Return (X, Y) of the center of cell containing provided text 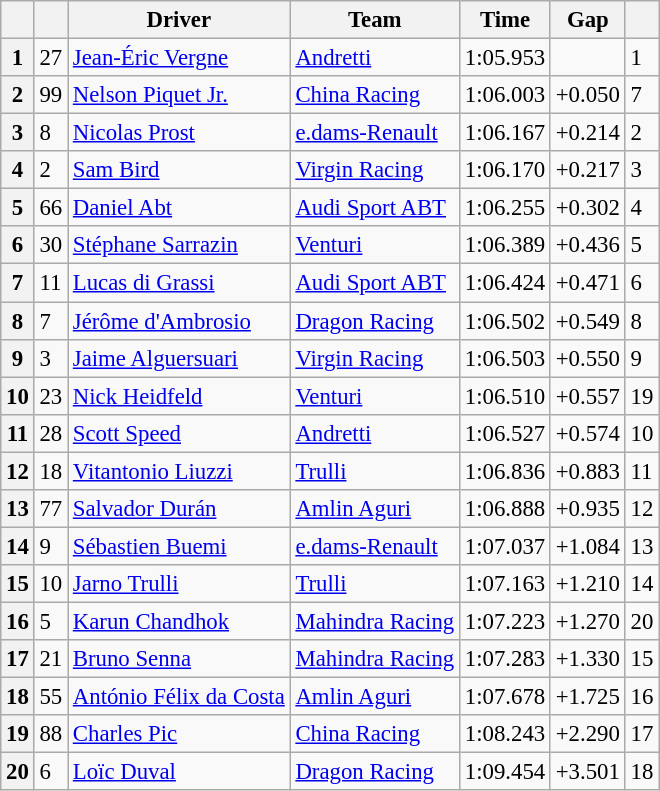
1:06.502 (504, 321)
+0.549 (588, 321)
+0.471 (588, 283)
+0.557 (588, 396)
Sébastien Buemi (180, 546)
1:06.170 (504, 170)
Bruno Senna (180, 659)
Charles Pic (180, 734)
Scott Speed (180, 433)
+0.436 (588, 245)
55 (50, 697)
Sam Bird (180, 170)
+1.330 (588, 659)
Lucas di Grassi (180, 283)
1:06.510 (504, 396)
1:06.888 (504, 509)
+1.725 (588, 697)
Nelson Piquet Jr. (180, 95)
+1.084 (588, 546)
Salvador Durán (180, 509)
1:06.003 (504, 95)
1:06.836 (504, 471)
Loïc Duval (180, 772)
+0.574 (588, 433)
1:09.454 (504, 772)
Jarno Trulli (180, 584)
+0.550 (588, 358)
1:06.527 (504, 433)
Time (504, 20)
1:06.255 (504, 208)
1:06.389 (504, 245)
66 (50, 208)
28 (50, 433)
Karun Chandhok (180, 621)
+0.217 (588, 170)
Vitantonio Liuzzi (180, 471)
88 (50, 734)
Daniel Abt (180, 208)
1:05.953 (504, 58)
Team (374, 20)
+1.210 (588, 584)
Stéphane Sarrazin (180, 245)
+3.501 (588, 772)
+0.214 (588, 133)
27 (50, 58)
1:07.678 (504, 697)
+0.302 (588, 208)
1:06.503 (504, 358)
António Félix da Costa (180, 697)
+2.290 (588, 734)
Jean-Éric Vergne (180, 58)
1:07.283 (504, 659)
1:07.037 (504, 546)
1:06.424 (504, 283)
1:06.167 (504, 133)
21 (50, 659)
1:07.163 (504, 584)
+0.050 (588, 95)
Nick Heidfeld (180, 396)
+0.935 (588, 509)
Jaime Alguersuari (180, 358)
30 (50, 245)
Driver (180, 20)
Jérôme d'Ambrosio (180, 321)
1:07.223 (504, 621)
99 (50, 95)
+0.883 (588, 471)
23 (50, 396)
Gap (588, 20)
Nicolas Prost (180, 133)
+1.270 (588, 621)
77 (50, 509)
1:08.243 (504, 734)
